Provide the [x, y] coordinate of the cell's center where the given text is located.  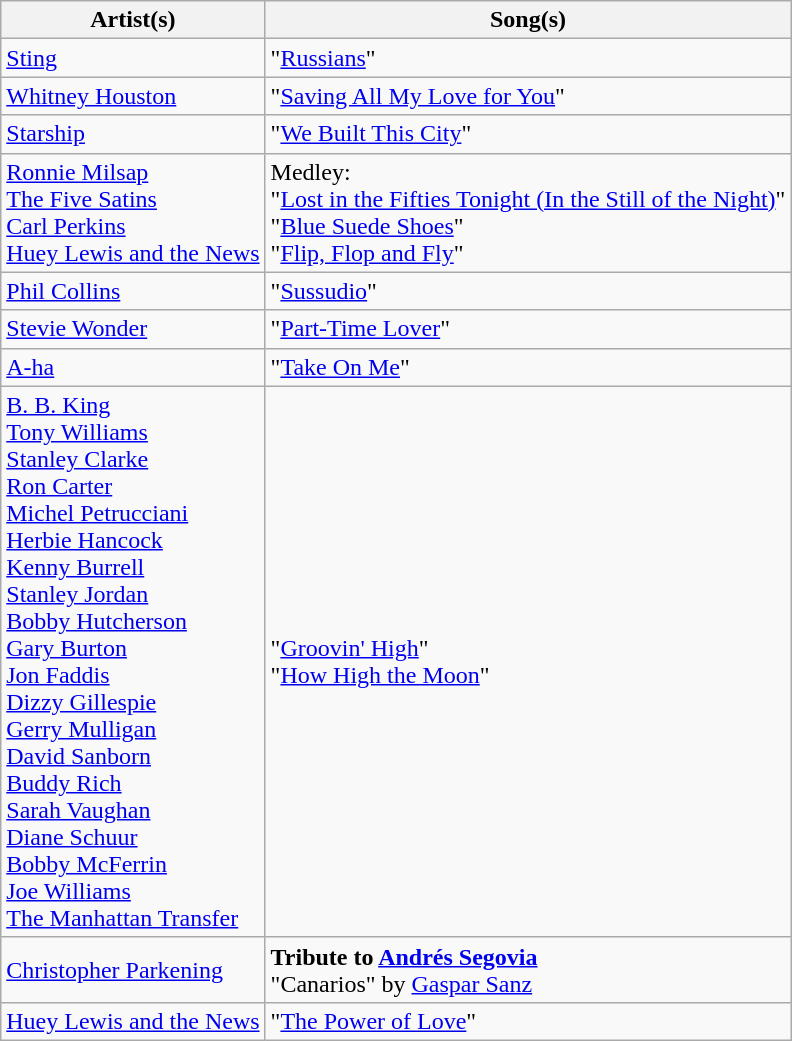
Huey Lewis and the News [133, 1021]
Artist(s) [133, 20]
Whitney Houston [133, 96]
Ronnie MilsapThe Five SatinsCarl PerkinsHuey Lewis and the News [133, 212]
Starship [133, 134]
"Sussudio" [528, 291]
Sting [133, 58]
"Groovin' High""How High the Moon" [528, 662]
"Saving All My Love for You" [528, 96]
A-ha [133, 367]
"Take On Me" [528, 367]
Song(s) [528, 20]
"Part-Time Lover" [528, 329]
Stevie Wonder [133, 329]
"The Power of Love" [528, 1021]
Medley:"Lost in the Fifties Tonight (In the Still of the Night)""Blue Suede Shoes""Flip, Flop and Fly" [528, 212]
Tribute to Andrés Segovia"Canarios" by Gaspar Sanz [528, 970]
Christopher Parkening [133, 970]
"Russians" [528, 58]
Phil Collins [133, 291]
"We Built This City" [528, 134]
